Search for the cell housing the specified text and yield its [X, Y] center coordinate. 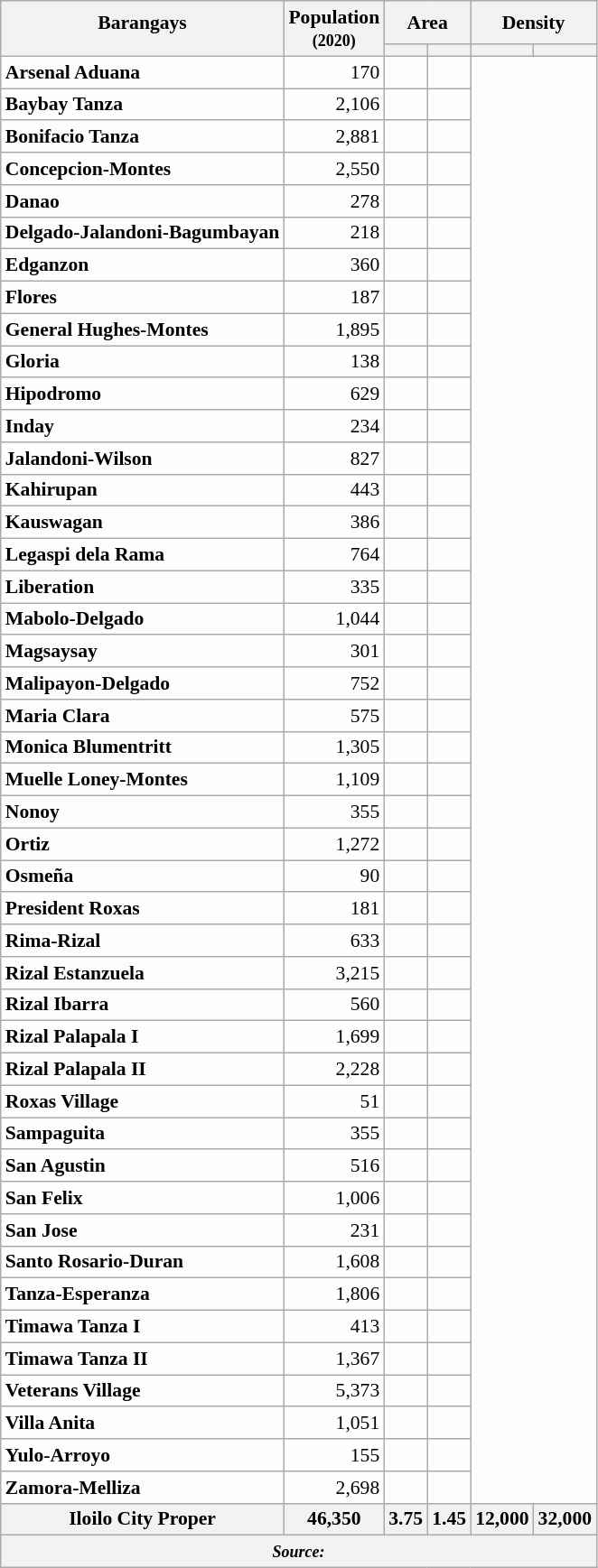
170 [334, 72]
1,051 [334, 1424]
Yulo-Arroyo [143, 1455]
Rizal Estanzuela [143, 973]
360 [334, 265]
Villa Anita [143, 1424]
Danao [143, 201]
560 [334, 1005]
46,350 [334, 1519]
Rizal Ibarra [143, 1005]
San Agustin [143, 1166]
Muelle Loney-Montes [143, 780]
Malipayon-Delgado [143, 683]
Arsenal Aduana [143, 72]
Sampaguita [143, 1134]
1,895 [334, 329]
51 [334, 1101]
155 [334, 1455]
335 [334, 587]
1,109 [334, 780]
Jalandoni-Wilson [143, 459]
3,215 [334, 973]
Magsaysay [143, 652]
234 [334, 426]
Concepcion-Montes [143, 169]
Tanza-Esperanza [143, 1294]
Zamora-Melliza [143, 1488]
1,367 [334, 1359]
752 [334, 683]
633 [334, 941]
Rizal Palapala I [143, 1037]
Source: [298, 1552]
1,608 [334, 1262]
1,044 [334, 619]
Kauswagan [143, 523]
Baybay Tanza [143, 105]
827 [334, 459]
386 [334, 523]
1.45 [449, 1519]
2,698 [334, 1488]
516 [334, 1166]
Timawa Tanza II [143, 1359]
1,305 [334, 747]
Liberation [143, 587]
Maria Clara [143, 716]
187 [334, 298]
Edganzon [143, 265]
5,373 [334, 1391]
San Felix [143, 1198]
443 [334, 490]
2,228 [334, 1070]
Roxas Village [143, 1101]
Ortiz [143, 844]
90 [334, 877]
Osmeña [143, 877]
138 [334, 362]
2,881 [334, 137]
General Hughes-Montes [143, 329]
Santo Rosario-Duran [143, 1262]
764 [334, 555]
12,000 [502, 1519]
Bonifacio Tanza [143, 137]
Rizal Palapala II [143, 1070]
Iloilo City Proper [143, 1519]
Density [533, 23]
2,550 [334, 169]
Veterans Village [143, 1391]
32,000 [565, 1519]
Inday [143, 426]
575 [334, 716]
Hipodromo [143, 394]
181 [334, 909]
1,006 [334, 1198]
1,806 [334, 1294]
Mabolo-Delgado [143, 619]
301 [334, 652]
Kahirupan [143, 490]
3.75 [406, 1519]
Monica Blumentritt [143, 747]
San Jose [143, 1230]
Legaspi dela Rama [143, 555]
Flores [143, 298]
629 [334, 394]
Barangays [143, 23]
1,272 [334, 844]
Timawa Tanza I [143, 1327]
2,106 [334, 105]
Rima-Rizal [143, 941]
Area [427, 23]
231 [334, 1230]
413 [334, 1327]
Gloria [143, 362]
Nonoy [143, 812]
President Roxas [143, 909]
Population(2020) [334, 29]
218 [334, 233]
Delgado-Jalandoni-Bagumbayan [143, 233]
1,699 [334, 1037]
278 [334, 201]
